Return the [X, Y] coordinate for the center point of the cell that contains the specified text.  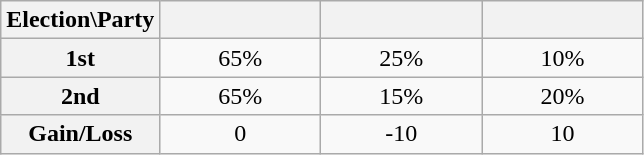
10% [562, 58]
25% [402, 58]
Election\Party [80, 20]
0 [240, 134]
15% [402, 96]
Gain/Loss [80, 134]
1st [80, 58]
2nd [80, 96]
10 [562, 134]
-10 [402, 134]
20% [562, 96]
